From the cell containing the given text, extract its center point as [x, y] coordinate. 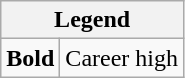
Bold [30, 58]
Legend [92, 20]
Career high [122, 58]
